For the text-containing cell, return its midpoint in [X, Y] coordinate format. 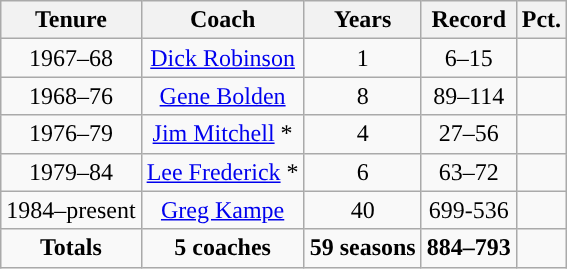
6 [362, 172]
Tenure [71, 20]
6–15 [468, 58]
1967–68 [71, 58]
63–72 [468, 172]
Jim Mitchell * [222, 134]
Pct. [541, 20]
1976–79 [71, 134]
1984–present [71, 210]
Totals [71, 248]
Years [362, 20]
40 [362, 210]
1979–84 [71, 172]
1968–76 [71, 96]
89–114 [468, 96]
Gene Bolden [222, 96]
4 [362, 134]
59 seasons [362, 248]
Dick Robinson [222, 58]
27–56 [468, 134]
884–793 [468, 248]
Coach [222, 20]
Greg Kampe [222, 210]
5 coaches [222, 248]
699-536 [468, 210]
Lee Frederick * [222, 172]
1 [362, 58]
Record [468, 20]
8 [362, 96]
